Search for the cell housing the specified text and yield its (X, Y) center coordinate. 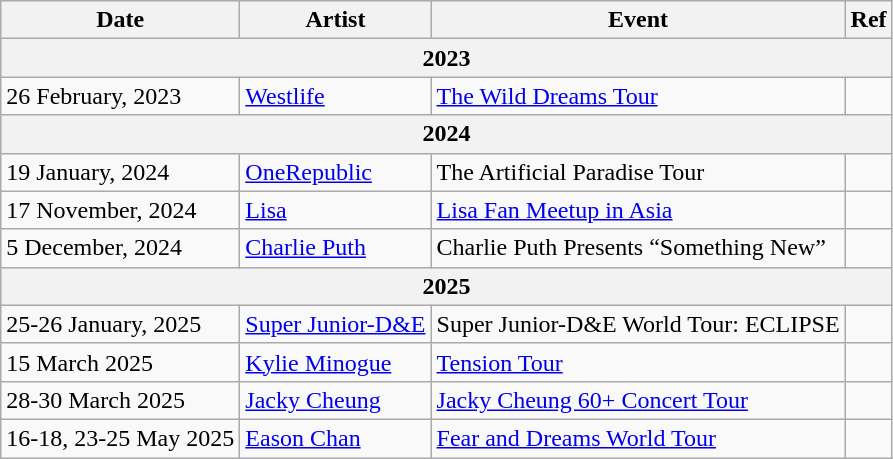
Westlife (336, 96)
25-26 January, 2025 (120, 324)
Lisa (336, 210)
Fear and Dreams World Tour (638, 438)
Event (638, 20)
2025 (446, 286)
Charlie Puth Presents “Something New” (638, 248)
15 March 2025 (120, 362)
Jacky Cheung 60+ Concert Tour (638, 400)
The Artificial Paradise Tour (638, 172)
The Wild Dreams Tour (638, 96)
Ref (868, 20)
17 November, 2024 (120, 210)
28-30 March 2025 (120, 400)
19 January, 2024 (120, 172)
Super Junior-D&E World Tour: ECLIPSE (638, 324)
Charlie Puth (336, 248)
Super Junior-D&E (336, 324)
Artist (336, 20)
2023 (446, 58)
OneRepublic (336, 172)
2024 (446, 134)
Date (120, 20)
Tension Tour (638, 362)
Kylie Minogue (336, 362)
16-18, 23-25 May 2025 (120, 438)
Lisa Fan Meetup in Asia (638, 210)
Eason Chan (336, 438)
26 February, 2023 (120, 96)
Jacky Cheung (336, 400)
5 December, 2024 (120, 248)
